Identify which cell holds the provided text, then report its [x, y] central coordinate. 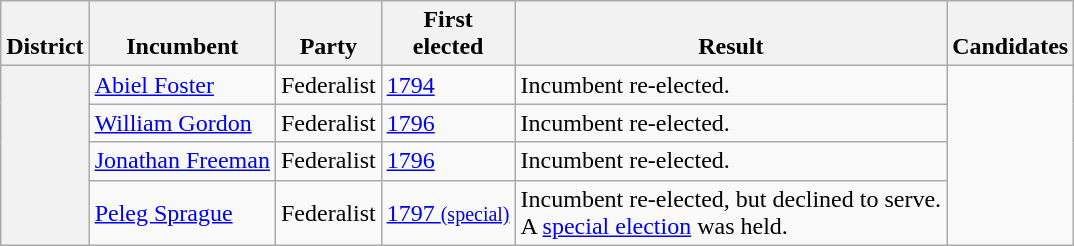
1797 (special) [448, 212]
Candidates [1010, 34]
Incumbent re-elected, but declined to serve.A special election was held. [731, 212]
Party [328, 34]
Jonathan Freeman [182, 161]
Abiel Foster [182, 85]
Incumbent [182, 34]
1794 [448, 85]
Result [731, 34]
Peleg Sprague [182, 212]
William Gordon [182, 123]
District [45, 34]
Firstelected [448, 34]
